Return the (x, y) coordinate for the center point of the cell that contains the specified text.  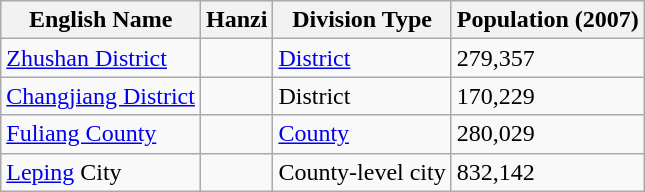
Zhushan District (101, 58)
Leping City (101, 172)
Fuliang County (101, 134)
832,142 (548, 172)
170,229 (548, 96)
279,357 (548, 58)
280,029 (548, 134)
Division Type (362, 20)
County-level city (362, 172)
English Name (101, 20)
Population (2007) (548, 20)
Changjiang District (101, 96)
County (362, 134)
Hanzi (236, 20)
